Find where the given text appears and provide that cell's center as [X, Y] coordinate. 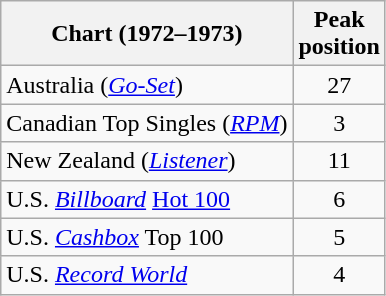
Canadian Top Singles (RPM) [147, 123]
Chart (1972–1973) [147, 34]
27 [339, 85]
6 [339, 199]
11 [339, 161]
5 [339, 237]
U.S. Record World [147, 275]
Peakposition [339, 34]
4 [339, 275]
Australia (Go-Set) [147, 85]
3 [339, 123]
New Zealand (Listener) [147, 161]
U.S. Billboard Hot 100 [147, 199]
U.S. Cashbox Top 100 [147, 237]
